Return [x, y] of the center of cell containing provided text 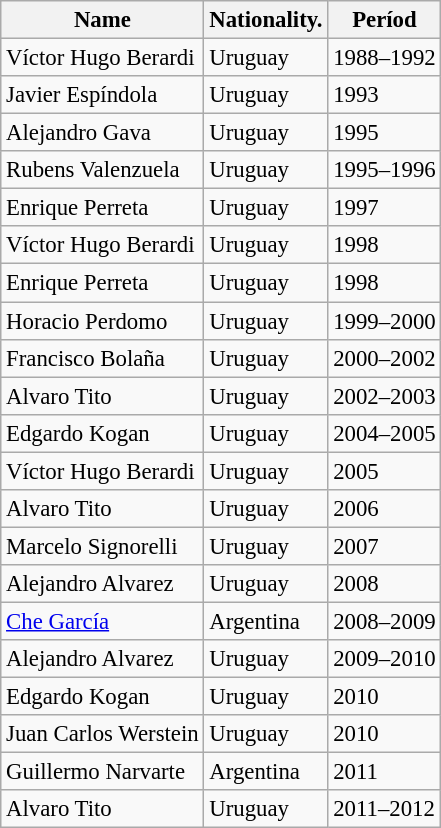
1988–1992 [384, 58]
Alejandro Gava [102, 133]
2006 [384, 509]
1999–2000 [384, 321]
1995 [384, 133]
Nationality. [266, 20]
2005 [384, 471]
2009–2010 [384, 659]
2000–2002 [384, 358]
Javier Espíndola [102, 95]
Períod [384, 20]
2002–2003 [384, 396]
Horacio Perdomo [102, 321]
Rubens Valenzuela [102, 170]
Che García [102, 621]
2007 [384, 546]
Name [102, 20]
1997 [384, 208]
Guillermo Narvarte [102, 772]
2011–2012 [384, 809]
Juan Carlos Werstein [102, 734]
2008 [384, 584]
2004–2005 [384, 433]
2011 [384, 772]
2008–2009 [384, 621]
Francisco Bolaña [102, 358]
1993 [384, 95]
1995–1996 [384, 170]
Marcelo Signorelli [102, 546]
